Locate the cell with the specified text and output its (X, Y) center coordinate. 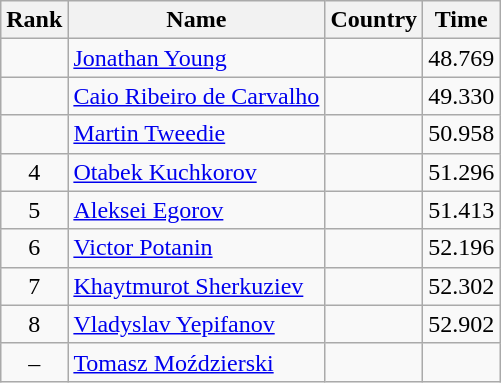
51.296 (462, 172)
Rank (34, 20)
Country (374, 20)
Tomasz Moździerski (196, 362)
Caio Ribeiro de Carvalho (196, 96)
5 (34, 210)
Jonathan Young (196, 58)
49.330 (462, 96)
4 (34, 172)
Khaytmurot Sherkuziev (196, 286)
Victor Potanin (196, 248)
Martin Tweedie (196, 134)
Aleksei Egorov (196, 210)
Time (462, 20)
6 (34, 248)
7 (34, 286)
50.958 (462, 134)
– (34, 362)
52.196 (462, 248)
52.902 (462, 324)
Name (196, 20)
8 (34, 324)
52.302 (462, 286)
51.413 (462, 210)
Vladyslav Yepifanov (196, 324)
48.769 (462, 58)
Otabek Kuchkorov (196, 172)
